Provide the [x, y] coordinate of the cell's center where the given text is located.  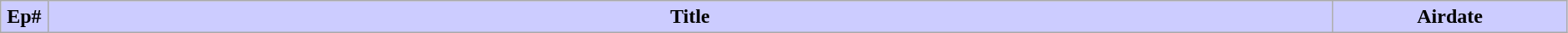
Airdate [1450, 17]
Ep# [24, 17]
Title [690, 17]
